Determine the (X, Y) coordinate at the center of the cell enclosing the given text.  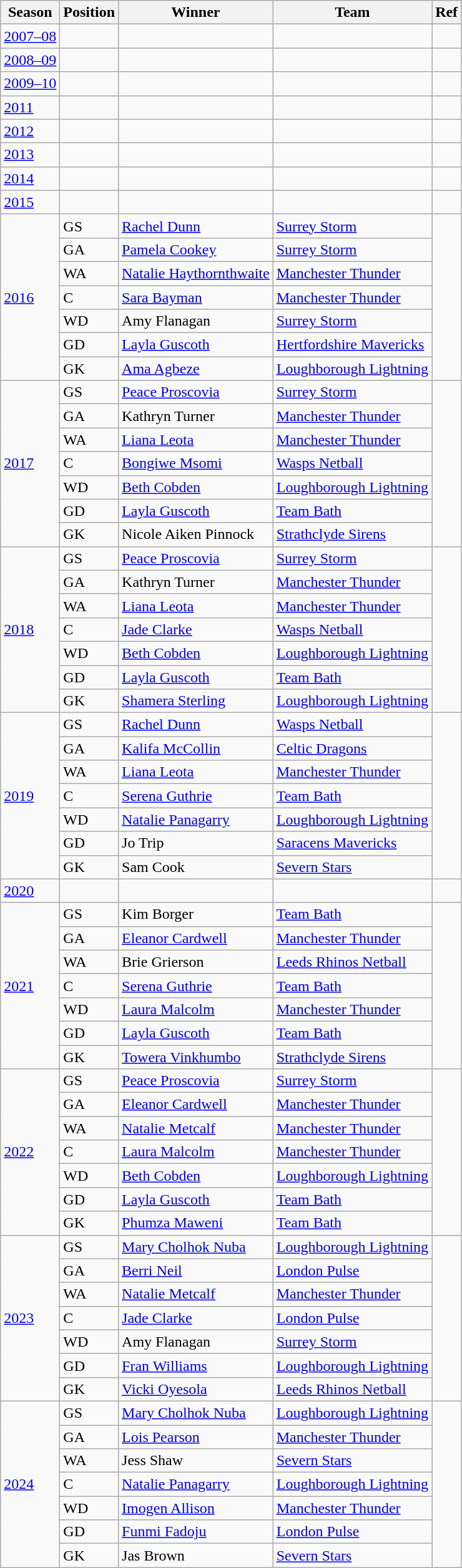
2023 (30, 1318)
Celtic Dragons (352, 748)
Kim Borger (196, 914)
Team (352, 12)
Pamela Cookey (196, 249)
Nicole Aiken Pinnock (196, 535)
Berri Neil (196, 1270)
Fran Williams (196, 1365)
Jo Trip (196, 843)
Jas Brown (196, 1556)
Bongiwe Msomi (196, 463)
Natalie Haythornthwaite (196, 273)
2016 (30, 297)
Hertfordshire Mavericks (352, 345)
2015 (30, 202)
2012 (30, 131)
2024 (30, 1484)
Season (30, 12)
Ref (447, 12)
2021 (30, 985)
2013 (30, 155)
Winner (196, 12)
2022 (30, 1152)
Saracens Mavericks (352, 843)
2019 (30, 796)
2008–09 (30, 60)
2014 (30, 178)
2011 (30, 107)
Sara Bayman (196, 298)
Funmi Fadoju (196, 1532)
2017 (30, 463)
Lois Pearson (196, 1436)
2018 (30, 629)
Position (89, 12)
Vicki Oyesola (196, 1389)
Kalifa McCollin (196, 748)
Sam Cook (196, 867)
Ama Agbeze (196, 369)
Shamera Sterling (196, 701)
2009–10 (30, 84)
2007–08 (30, 36)
Towera Vinkhumbo (196, 1057)
Imogen Allison (196, 1508)
Jess Shaw (196, 1461)
2020 (30, 891)
Phumza Maweni (196, 1223)
Brie Grierson (196, 962)
